Locate the cell with the specified text and output its [x, y] center coordinate. 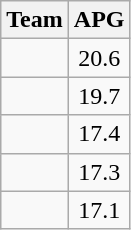
Team [35, 20]
20.6 [99, 58]
17.3 [99, 172]
APG [99, 20]
19.7 [99, 96]
17.4 [99, 134]
17.1 [99, 210]
